Pinpoint the cell where the given text exists, returning its [X, Y] midpoint coordinate. 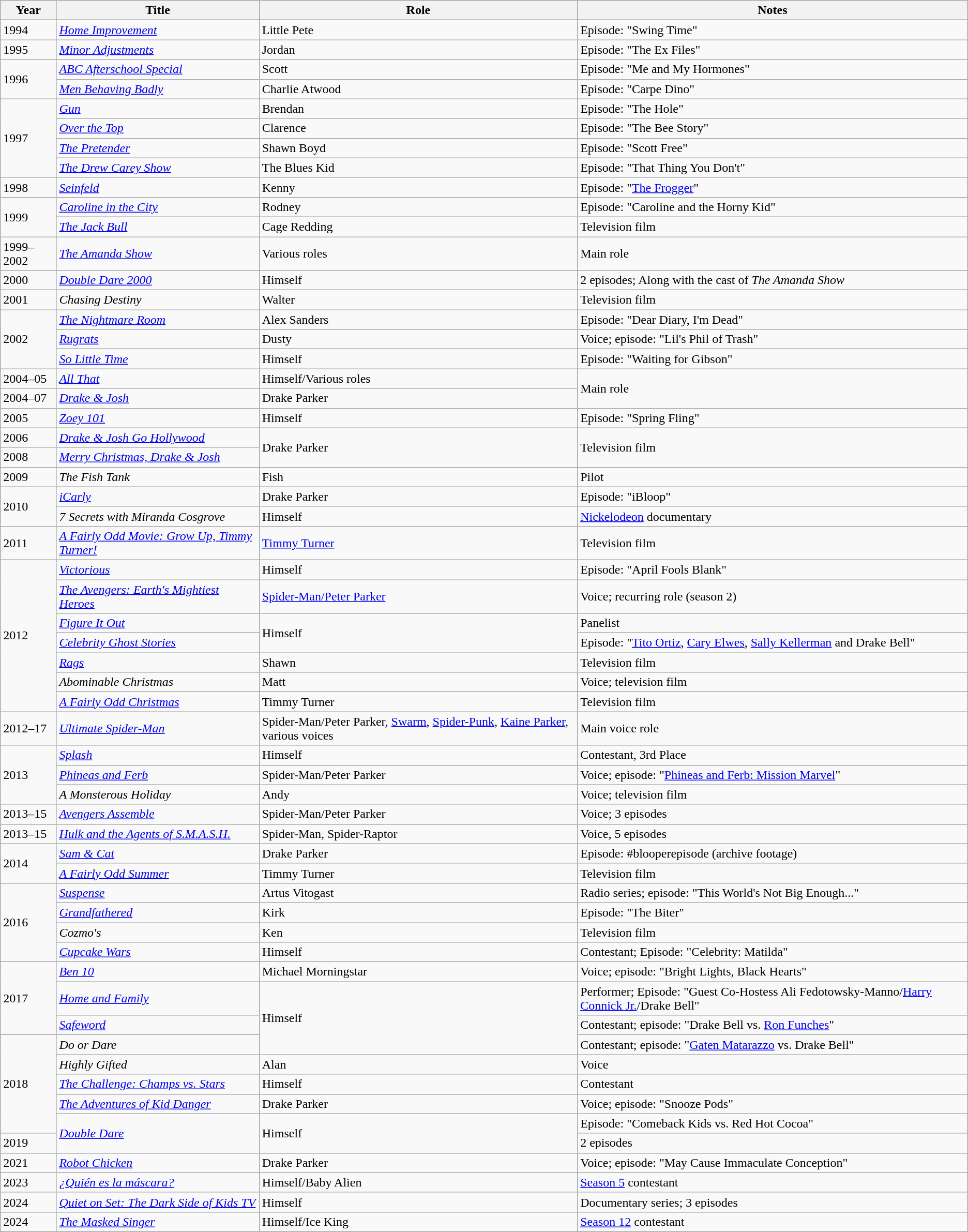
Panelist [773, 623]
Season 12 contestant [773, 1222]
Episode: "Carpe Dino" [773, 89]
Episode: "April Fools Blank" [773, 569]
Suspense [158, 893]
2014 [28, 863]
2 episodes [773, 1143]
Jordan [418, 50]
Voice; episode: "Bright Lights, Black Hearts" [773, 972]
The Challenge: Champs vs. Stars [158, 1084]
Episode: "That Thing You Don't" [773, 168]
Voice; episode: "Snooze Pods" [773, 1104]
Cozmo's [158, 933]
2 episodes; Along with the cast of The Amanda Show [773, 280]
Chasing Destiny [158, 300]
Episode: "Me and My Hormones" [773, 69]
7 Secrets with Miranda Cosgrove [158, 516]
Notes [773, 10]
Do or Dare [158, 1045]
Dusty [418, 339]
2002 [28, 339]
Double Dare 2000 [158, 280]
Alan [418, 1064]
Hulk and the Agents of S.M.A.S.H. [158, 834]
2005 [28, 418]
Home Improvement [158, 30]
Contestant, 3rd Place [773, 755]
Episode: "Dear Diary, I'm Dead" [773, 320]
Voice; episode: "Phineas and Ferb: Mission Marvel" [773, 775]
2006 [28, 438]
Spider-Man, Spider-Raptor [418, 834]
Victorious [158, 569]
2018 [28, 1084]
Radio series; episode: "This World's Not Big Enough..." [773, 893]
Ultimate Spider-Man [158, 728]
The Nightmare Room [158, 320]
Shawn [418, 663]
Episode: "iBloop" [773, 497]
¿Quién es la máscara? [158, 1182]
Grandfathered [158, 912]
2004–07 [28, 398]
Artus Vitogast [418, 893]
2023 [28, 1182]
Matt [418, 682]
Brendan [418, 109]
Spider-Man/Peter Parker, Swarm, Spider-Punk, Kaine Parker, various voices [418, 728]
Episode: "Tito Ortiz, Cary Elwes, Sally Kellerman and Drake Bell" [773, 643]
2008 [28, 457]
A Fairly Odd Movie: Grow Up, Timmy Turner! [158, 543]
ABC Afterschool Special [158, 69]
Contestant [773, 1084]
All That [158, 379]
1999–2002 [28, 253]
Nickelodeon documentary [773, 516]
Minor Adjustments [158, 50]
Charlie Atwood [418, 89]
Episode: "The Bee Story" [773, 128]
Highly Gifted [158, 1064]
Voice, 5 episodes [773, 834]
Celebrity Ghost Stories [158, 643]
Year [28, 10]
Little Pete [418, 30]
Himself/Various roles [418, 379]
Title [158, 10]
2011 [28, 543]
1998 [28, 187]
Walter [418, 300]
1996 [28, 79]
Kenny [418, 187]
Home and Family [158, 998]
Episode: "Waiting for Gibson" [773, 359]
A Fairly Odd Summer [158, 873]
Michael Morningstar [418, 972]
Episode: "Spring Fling" [773, 418]
2017 [28, 998]
2001 [28, 300]
The Masked Singer [158, 1222]
Ben 10 [158, 972]
iCarly [158, 497]
Shawn Boyd [418, 148]
Episode: "Scott Free" [773, 148]
Role [418, 10]
2013 [28, 775]
Contestant; episode: "Gaten Matarazzo vs. Drake Bell" [773, 1045]
Various roles [418, 253]
2016 [28, 922]
1995 [28, 50]
Voice; episode: "May Cause Immaculate Conception" [773, 1163]
1994 [28, 30]
Safeword [158, 1025]
The Amanda Show [158, 253]
The Adventures of Kid Danger [158, 1104]
Figure It Out [158, 623]
Himself/Ice King [418, 1222]
Kirk [418, 912]
Ken [418, 933]
A Monsterous Holiday [158, 794]
Rodney [418, 207]
Voice [773, 1064]
Gun [158, 109]
2012 [28, 635]
2000 [28, 280]
Splash [158, 755]
2004–05 [28, 379]
Abominable Christmas [158, 682]
Caroline in the City [158, 207]
2009 [28, 477]
Zoey 101 [158, 418]
Episode: "Swing Time" [773, 30]
Drake & Josh Go Hollywood [158, 438]
Scott [418, 69]
2010 [28, 506]
Episode: "The Hole" [773, 109]
2021 [28, 1163]
Himself/Baby Alien [418, 1182]
2019 [28, 1143]
Robot Chicken [158, 1163]
Documentary series; 3 episodes [773, 1202]
Over the Top [158, 128]
The Jack Bull [158, 227]
Cupcake Wars [158, 952]
Merry Christmas, Drake & Josh [158, 457]
Contestant; episode: "Drake Bell vs. Ron Funches" [773, 1025]
Episode: "The Frogger" [773, 187]
Main voice role [773, 728]
Season 5 contestant [773, 1182]
Seinfeld [158, 187]
Rugrats [158, 339]
Performer; Episode: "Guest Co-Hostess Ali Fedotowsky-Manno/Harry Connick Jr./Drake Bell" [773, 998]
Fish [418, 477]
Episode: "The Biter" [773, 912]
Clarence [418, 128]
A Fairly Odd Christmas [158, 702]
Contestant; Episode: "Celebrity: Matilda" [773, 952]
Drake & Josh [158, 398]
The Pretender [158, 148]
Andy [418, 794]
The Blues Kid [418, 168]
Episode: "Comeback Kids vs. Red Hot Cocoa" [773, 1123]
Men Behaving Badly [158, 89]
Cage Redding [418, 227]
1997 [28, 138]
Voice; 3 episodes [773, 814]
Double Dare [158, 1133]
Pilot [773, 477]
Avengers Assemble [158, 814]
Sam & Cat [158, 853]
Voice; episode: "Lil's Phil of Trash" [773, 339]
Voice; recurring role (season 2) [773, 596]
Phineas and Ferb [158, 775]
Episode: "The Ex Files" [773, 50]
Rags [158, 663]
Episode: #blooperepisode (archive footage) [773, 853]
The Avengers: Earth's Mightiest Heroes [158, 596]
Alex Sanders [418, 320]
Quiet on Set: The Dark Side of Kids TV [158, 1202]
So Little Time [158, 359]
The Fish Tank [158, 477]
The Drew Carey Show [158, 168]
2012–17 [28, 728]
1999 [28, 217]
Episode: "Caroline and the Horny Kid" [773, 207]
